Provide the [X, Y] coordinate of the cell's center where the given text is located.  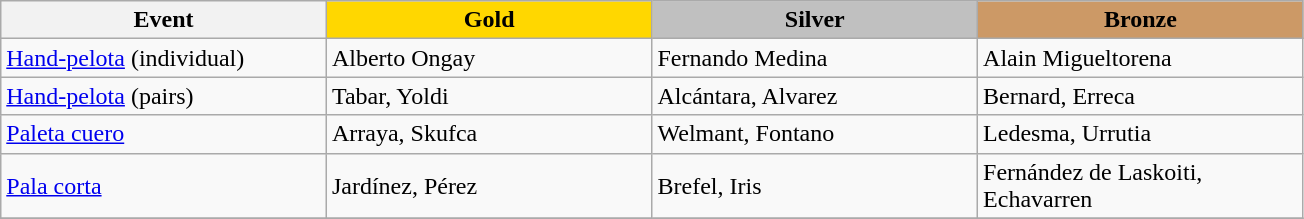
Ledesma, Urrutia [1141, 134]
Jardínez, Pérez [489, 186]
Paleta cuero [164, 134]
Arraya, Skufca [489, 134]
Hand-pelota (individual) [164, 58]
Alberto Ongay [489, 58]
Silver [815, 20]
Fernando Medina [815, 58]
Alain Migueltorena [1141, 58]
Tabar, Yoldi [489, 96]
Hand-pelota (pairs) [164, 96]
Event [164, 20]
Brefel, Iris [815, 186]
Bronze [1141, 20]
Welmant, Fontano [815, 134]
Alcántara, Alvarez [815, 96]
Gold [489, 20]
Pala corta [164, 186]
Bernard, Erreca [1141, 96]
Fernández de Laskoiti, Echavarren [1141, 186]
